Extract the (X, Y) coordinate from the center of the cell holding the provided text.  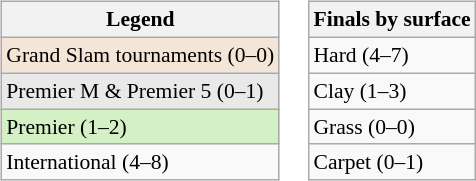
Hard (4–7) (392, 55)
Grand Slam tournaments (0–0) (140, 55)
Legend (140, 20)
International (4–8) (140, 162)
Clay (1–3) (392, 91)
Premier M & Premier 5 (0–1) (140, 91)
Finals by surface (392, 20)
Carpet (0–1) (392, 162)
Grass (0–0) (392, 127)
Premier (1–2) (140, 127)
